Determine the [x, y] coordinate at the center of the cell enclosing the given text.  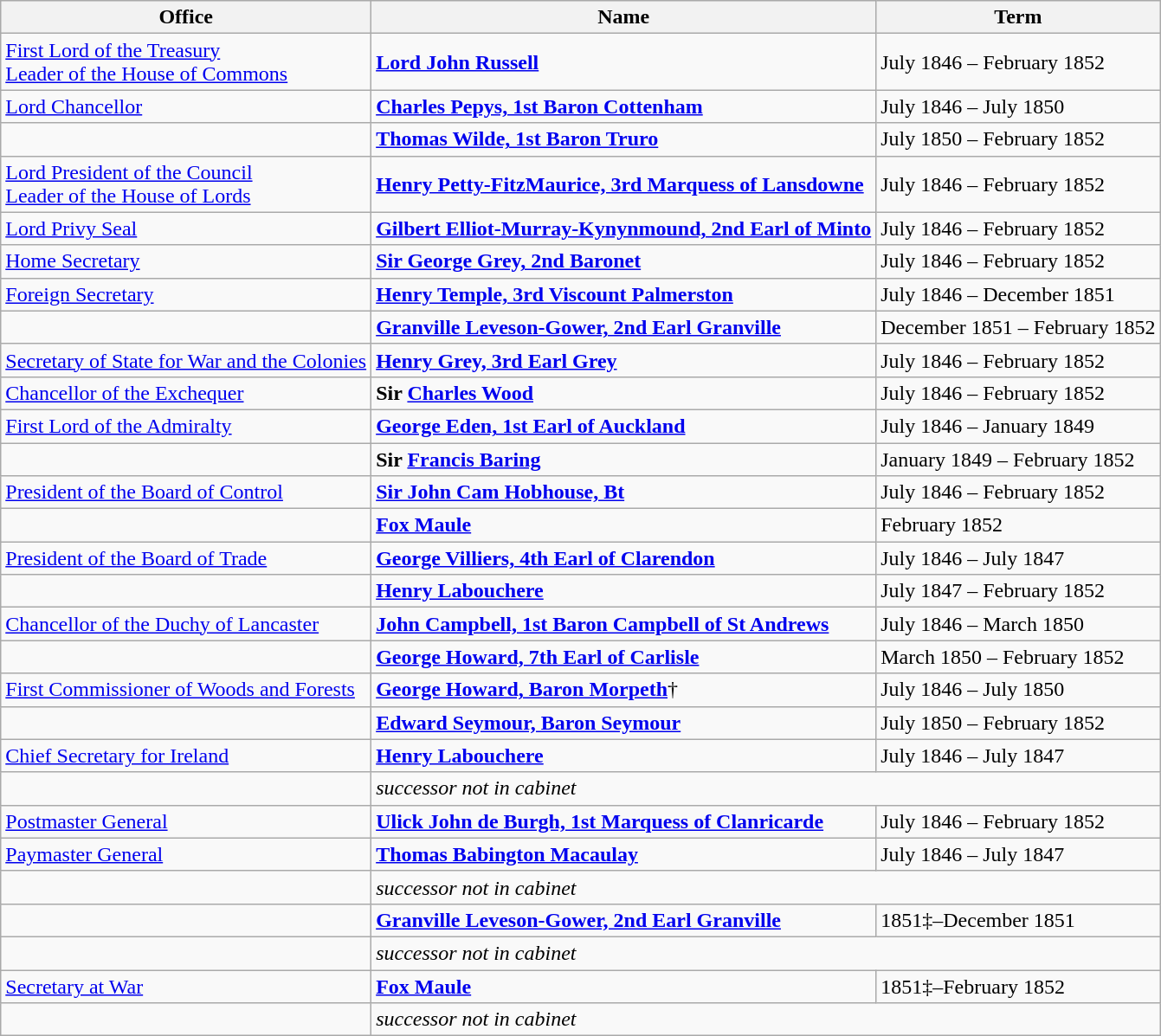
January 1849 – February 1852 [1018, 460]
First Lord of the Admiralty [186, 426]
George Eden, 1st Earl of Auckland [623, 426]
Sir John Cam Hobhouse, Bt [623, 492]
1851‡–February 1852 [1018, 986]
Thomas Wilde, 1st Baron Truro [623, 139]
Lord President of the CouncilLeader of the House of Lords [186, 183]
July 1846 – January 1849 [1018, 426]
February 1852 [1018, 525]
July 1846 – December 1851 [1018, 294]
Foreign Secretary [186, 294]
George Villiers, 4th Earl of Clarendon [623, 558]
Secretary at War [186, 986]
President of the Board of Control [186, 492]
George Howard, 7th Earl of Carlisle [623, 657]
Sir George Grey, 2nd Baronet [623, 261]
Ulick John de Burgh, 1st Marquess of Clanricarde [623, 821]
Edward Seymour, Baron Seymour [623, 723]
Henry Petty-FitzMaurice, 3rd Marquess of Lansdowne [623, 183]
Sir Francis Baring [623, 460]
Office [186, 17]
Chancellor of the Duchy of Lancaster [186, 624]
Lord Privy Seal [186, 228]
Secretary of State for War and the Colonies [186, 360]
Charles Pepys, 1st Baron Cottenham [623, 106]
Home Secretary [186, 261]
July 1846 – March 1850 [1018, 624]
Henry Grey, 3rd Earl Grey [623, 360]
Lord John Russell [623, 62]
December 1851 – February 1852 [1018, 327]
Lord Chancellor [186, 106]
John Campbell, 1st Baron Campbell of St Andrews [623, 624]
George Howard, Baron Morpeth† [623, 690]
Henry Temple, 3rd Viscount Palmerston [623, 294]
Chancellor of the Exchequer [186, 393]
Gilbert Elliot-Murray-Kynynmound, 2nd Earl of Minto [623, 228]
Name [623, 17]
First Lord of the TreasuryLeader of the House of Commons [186, 62]
Chief Secretary for Ireland [186, 756]
Term [1018, 17]
March 1850 – February 1852 [1018, 657]
July 1847 – February 1852 [1018, 591]
Sir Charles Wood [623, 393]
Paymaster General [186, 854]
President of the Board of Trade [186, 558]
First Commissioner of Woods and Forests [186, 690]
1851‡–December 1851 [1018, 920]
Postmaster General [186, 821]
Thomas Babington Macaulay [623, 854]
